Determine the [x, y] coordinate at the center of the cell enclosing the given text.  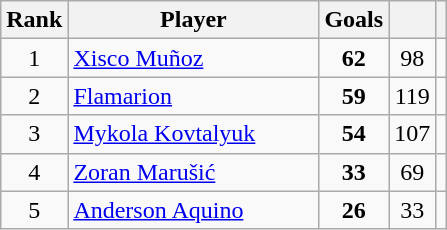
Flamarion [194, 96]
Zoran Marušić [194, 172]
62 [354, 58]
119 [412, 96]
Goals [354, 20]
2 [34, 96]
3 [34, 134]
Rank [34, 20]
59 [354, 96]
26 [354, 210]
1 [34, 58]
4 [34, 172]
5 [34, 210]
Xisco Muñoz [194, 58]
Mykola Kovtalyuk [194, 134]
69 [412, 172]
Player [194, 20]
Anderson Aquino [194, 210]
107 [412, 134]
98 [412, 58]
54 [354, 134]
